For the text-containing cell, return its midpoint in (X, Y) coordinate format. 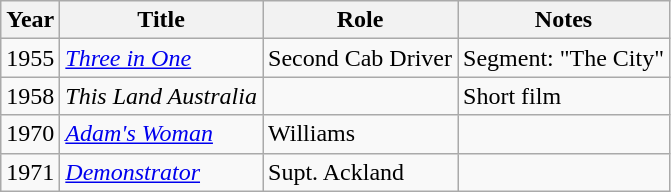
1958 (30, 96)
1955 (30, 58)
Year (30, 20)
This Land Australia (162, 96)
Supt. Ackland (360, 172)
Demonstrator (162, 172)
Williams (360, 134)
Role (360, 20)
Second Cab Driver (360, 58)
Notes (564, 20)
1971 (30, 172)
Three in One (162, 58)
Short film (564, 96)
Segment: "The City" (564, 58)
1970 (30, 134)
Adam's Woman (162, 134)
Title (162, 20)
